Find where the given text appears and provide that cell's center as (X, Y) coordinate. 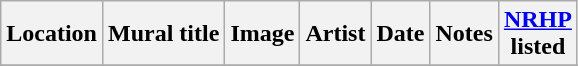
Image (262, 34)
NRHPlisted (538, 34)
Date (400, 34)
Location (52, 34)
Notes (464, 34)
Artist (336, 34)
Mural title (163, 34)
